Capture the cell that displays the provided text and extract its (X, Y) central coordinate. 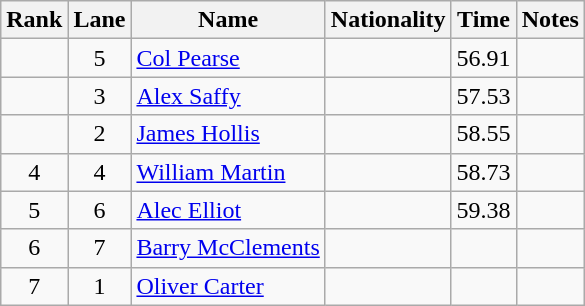
James Hollis (228, 134)
58.73 (484, 172)
Lane (100, 20)
Rank (34, 20)
3 (100, 96)
Col Pearse (228, 58)
57.53 (484, 96)
59.38 (484, 210)
William Martin (228, 172)
2 (100, 134)
Nationality (388, 20)
58.55 (484, 134)
1 (100, 286)
Alec Elliot (228, 210)
Oliver Carter (228, 286)
56.91 (484, 58)
Alex Saffy (228, 96)
Notes (550, 20)
Name (228, 20)
Time (484, 20)
Barry McClements (228, 248)
